Search for the cell housing the specified text and yield its [X, Y] center coordinate. 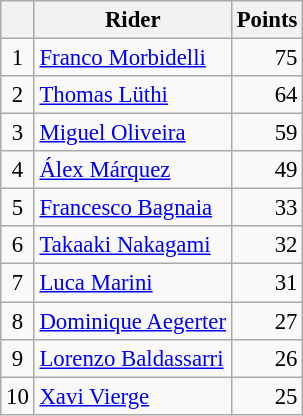
Álex Márquez [132, 170]
49 [266, 170]
59 [266, 133]
Franco Morbidelli [132, 58]
31 [266, 283]
26 [266, 358]
Lorenzo Baldassarri [132, 358]
Xavi Vierge [132, 396]
64 [266, 95]
Rider [132, 20]
Francesco Bagnaia [132, 208]
75 [266, 58]
Takaaki Nakagami [132, 245]
10 [18, 396]
9 [18, 358]
1 [18, 58]
25 [266, 396]
4 [18, 170]
33 [266, 208]
Miguel Oliveira [132, 133]
Luca Marini [132, 283]
Dominique Aegerter [132, 321]
3 [18, 133]
32 [266, 245]
5 [18, 208]
27 [266, 321]
2 [18, 95]
7 [18, 283]
8 [18, 321]
Thomas Lüthi [132, 95]
Points [266, 20]
6 [18, 245]
